Find where the given text appears and provide that cell's center as [X, Y] coordinate. 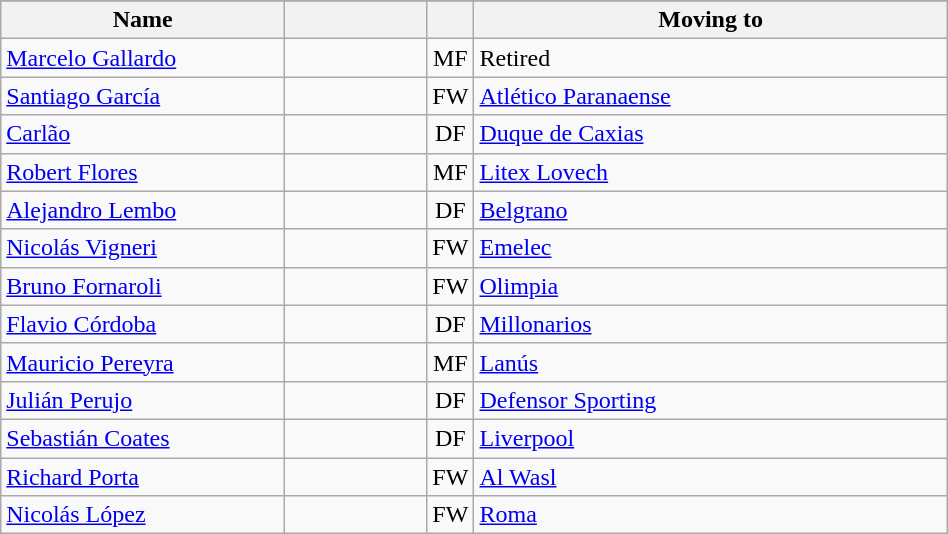
Duque de Caxias [710, 134]
Mauricio Pereyra [143, 362]
Retired [710, 58]
Santiago García [143, 96]
Marcelo Gallardo [143, 58]
Liverpool [710, 438]
Atlético Paranaense [710, 96]
Alejandro Lembo [143, 210]
Bruno Fornaroli [143, 286]
Sebastián Coates [143, 438]
Richard Porta [143, 477]
Roma [710, 515]
Flavio Córdoba [143, 324]
Millonarios [710, 324]
Name [143, 20]
Carlão [143, 134]
Julián Perujo [143, 400]
Litex Lovech [710, 172]
Emelec [710, 248]
Nicolás López [143, 515]
Olimpia [710, 286]
Al Wasl [710, 477]
Nicolás Vigneri [143, 248]
Defensor Sporting [710, 400]
Belgrano [710, 210]
Robert Flores [143, 172]
Moving to [710, 20]
Lanús [710, 362]
